From the cell containing the given text, extract its center point as (x, y) coordinate. 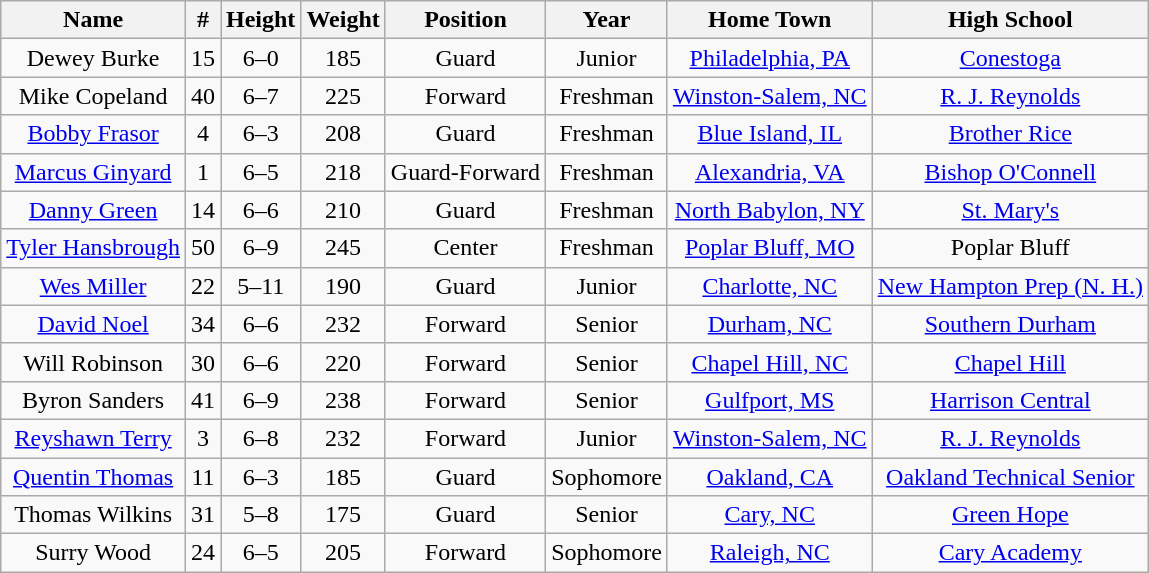
St. Mary's (1010, 210)
5–11 (260, 286)
41 (202, 400)
210 (343, 210)
208 (343, 134)
Durham, NC (770, 324)
22 (202, 286)
220 (343, 362)
Brother Rice (1010, 134)
Weight (343, 20)
Surry Wood (94, 553)
Thomas Wilkins (94, 515)
Mike Copeland (94, 96)
Center (465, 248)
# (202, 20)
245 (343, 248)
Home Town (770, 20)
6–0 (260, 58)
14 (202, 210)
50 (202, 248)
5–8 (260, 515)
Charlotte, NC (770, 286)
3 (202, 438)
205 (343, 553)
Blue Island, IL (770, 134)
190 (343, 286)
24 (202, 553)
Philadelphia, PA (770, 58)
34 (202, 324)
Harrison Central (1010, 400)
175 (343, 515)
Bobby Frasor (94, 134)
Reyshawn Terry (94, 438)
Oakland, CA (770, 477)
Cary Academy (1010, 553)
David Noel (94, 324)
238 (343, 400)
Marcus Ginyard (94, 172)
4 (202, 134)
Southern Durham (1010, 324)
Green Hope (1010, 515)
Guard-Forward (465, 172)
Dewey Burke (94, 58)
Will Robinson (94, 362)
Poplar Bluff, MO (770, 248)
Bishop O'Connell (1010, 172)
Tyler Hansbrough (94, 248)
Raleigh, NC (770, 553)
Cary, NC (770, 515)
30 (202, 362)
11 (202, 477)
6–7 (260, 96)
40 (202, 96)
225 (343, 96)
Gulfport, MS (770, 400)
Chapel Hill, NC (770, 362)
Height (260, 20)
15 (202, 58)
Name (94, 20)
Poplar Bluff (1010, 248)
High School (1010, 20)
North Babylon, NY (770, 210)
6–8 (260, 438)
Position (465, 20)
Conestoga (1010, 58)
Alexandria, VA (770, 172)
Year (607, 20)
Oakland Technical Senior (1010, 477)
Chapel Hill (1010, 362)
Wes Miller (94, 286)
31 (202, 515)
218 (343, 172)
New Hampton Prep (N. H.) (1010, 286)
Byron Sanders (94, 400)
Danny Green (94, 210)
1 (202, 172)
Quentin Thomas (94, 477)
